Identify which cell holds the provided text, then report its (X, Y) central coordinate. 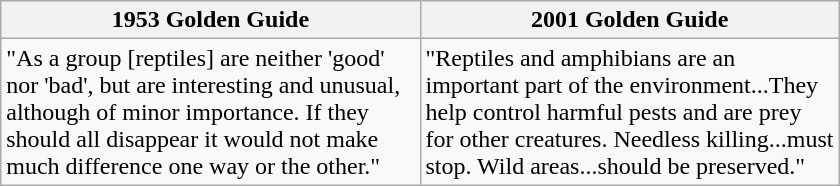
1953 Golden Guide (210, 20)
2001 Golden Guide (630, 20)
